For the text-containing cell, return its midpoint in (X, Y) coordinate format. 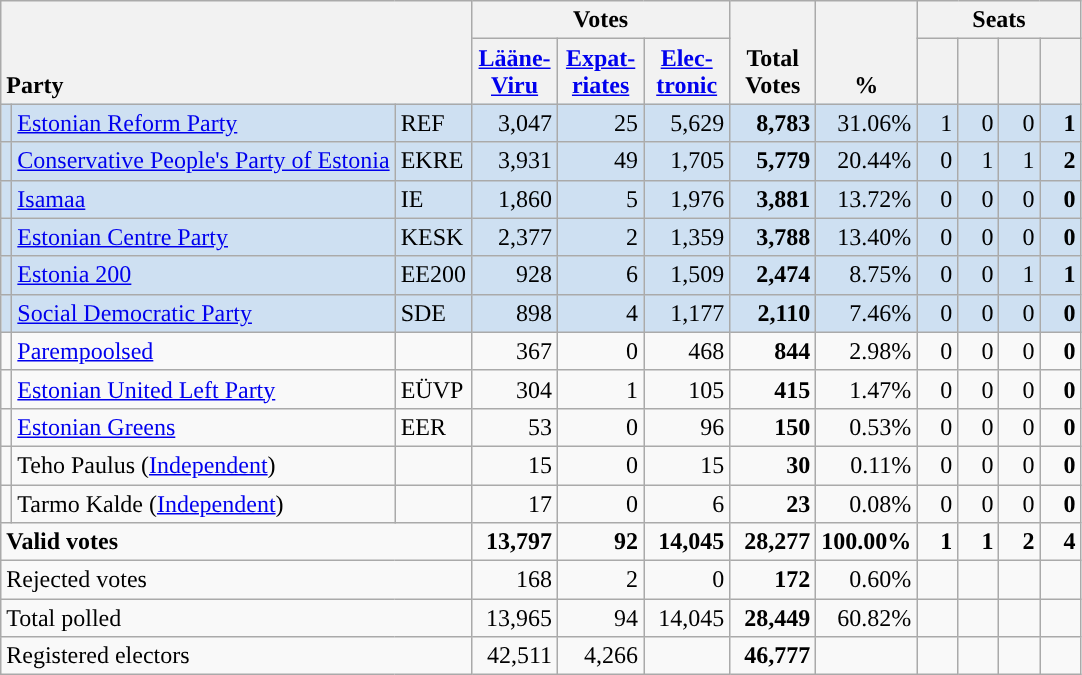
Estonian Centre Party (204, 237)
13,797 (515, 542)
1.47% (866, 389)
2,110 (773, 313)
17 (515, 503)
Votes (601, 20)
844 (773, 351)
100.00% (866, 542)
468 (687, 351)
3,881 (773, 199)
Valid votes (236, 542)
Conservative People's Party of Estonia (204, 161)
0.53% (866, 427)
Estonia 200 (204, 275)
SDE (433, 313)
Social Democratic Party (204, 313)
Tarmo Kalde (Independent) (204, 503)
60.82% (866, 618)
Estonian United Left Party (204, 389)
KESK (433, 237)
5,779 (773, 161)
Expat- riates (601, 72)
928 (515, 275)
150 (773, 427)
1,705 (687, 161)
53 (515, 427)
2,377 (515, 237)
28,277 (773, 542)
Estonian Reform Party (204, 123)
28,449 (773, 618)
30 (773, 465)
Estonian Greens (204, 427)
367 (515, 351)
1,860 (515, 199)
898 (515, 313)
Lääne- Viru (515, 72)
1,359 (687, 237)
25 (601, 123)
94 (601, 618)
IE (433, 199)
13.40% (866, 237)
96 (687, 427)
EÜVP (433, 389)
31.06% (866, 123)
13.72% (866, 199)
Parempoolsed (204, 351)
Rejected votes (236, 580)
1,976 (687, 199)
46,777 (773, 656)
Registered electors (236, 656)
Teho Paulus (Independent) (204, 465)
Party (236, 52)
2.98% (866, 351)
105 (687, 389)
172 (773, 580)
Elec- tronic (687, 72)
% (866, 52)
7.46% (866, 313)
1,177 (687, 313)
415 (773, 389)
1,509 (687, 275)
EKRE (433, 161)
8.75% (866, 275)
Total polled (236, 618)
3,788 (773, 237)
168 (515, 580)
8,783 (773, 123)
3,047 (515, 123)
92 (601, 542)
23 (773, 503)
EER (433, 427)
0.08% (866, 503)
20.44% (866, 161)
EE200 (433, 275)
0.11% (866, 465)
2,474 (773, 275)
5 (601, 199)
REF (433, 123)
4,266 (601, 656)
304 (515, 389)
42,511 (515, 656)
13,965 (515, 618)
Isamaa (204, 199)
0.60% (866, 580)
49 (601, 161)
5,629 (687, 123)
3,931 (515, 161)
Total Votes (773, 52)
Seats (999, 20)
